For the text-containing cell, return its midpoint in [x, y] coordinate format. 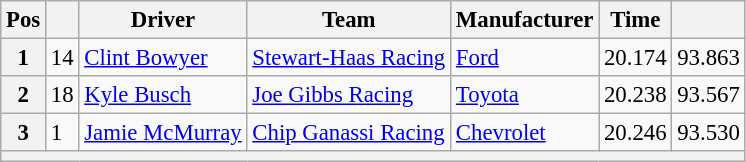
14 [62, 58]
Toyota [525, 95]
Manufacturer [525, 20]
93.567 [708, 95]
Chip Ganassi Racing [349, 133]
20.174 [636, 58]
20.246 [636, 133]
Driver [163, 20]
18 [62, 95]
3 [24, 133]
2 [24, 95]
93.530 [708, 133]
93.863 [708, 58]
20.238 [636, 95]
Jamie McMurray [163, 133]
Kyle Busch [163, 95]
Clint Bowyer [163, 58]
Team [349, 20]
Joe Gibbs Racing [349, 95]
Stewart-Haas Racing [349, 58]
Chevrolet [525, 133]
Pos [24, 20]
Ford [525, 58]
Time [636, 20]
